Extract the (X, Y) coordinate from the center of the cell holding the provided text.  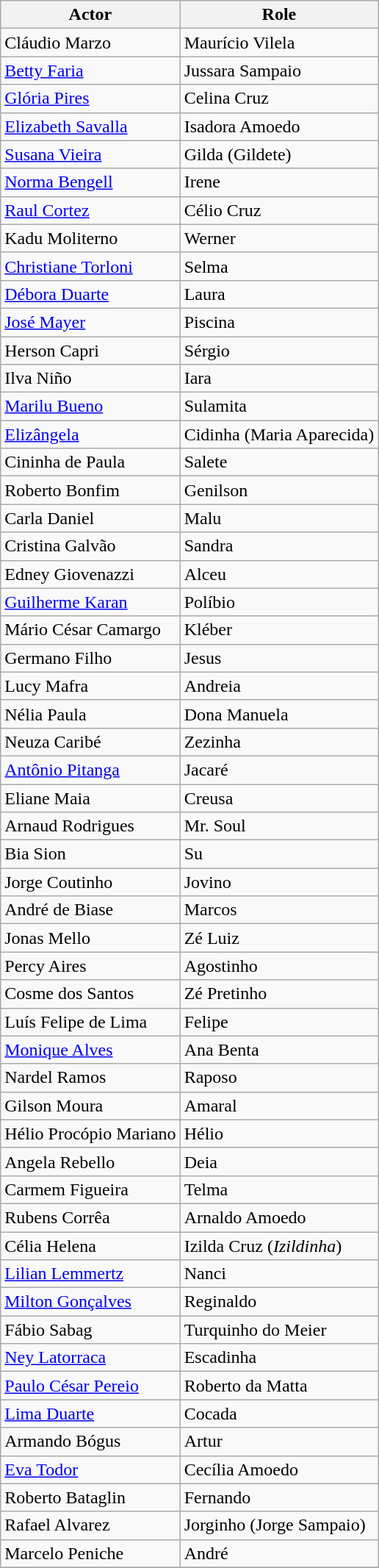
Cláudio Marzo (90, 43)
Sérgio (279, 351)
Edney Giovenazzi (90, 574)
Monique Alves (90, 1050)
Neuza Caribé (90, 742)
Nélia Paula (90, 714)
Roberto da Matta (279, 1386)
Nardel Ramos (90, 1078)
Cecília Amoedo (279, 1469)
Cocada (279, 1414)
Reginaldo (279, 1302)
Salete (279, 462)
Actor (90, 15)
Bia Sion (90, 854)
Role (279, 15)
Su (279, 854)
Gilson Moura (90, 1106)
Rafael Alvarez (90, 1525)
Malu (279, 518)
Débora Duarte (90, 294)
Selma (279, 266)
Lilian Lemmertz (90, 1274)
Sandra (279, 546)
Kléber (279, 630)
Carmem Figueira (90, 1189)
Fernando (279, 1497)
Christiane Torloni (90, 266)
Cidinha (Maria Aparecida) (279, 434)
Alceu (279, 574)
Jacaré (279, 770)
Roberto Bataglin (90, 1497)
Laura (279, 294)
Ilva Niño (90, 379)
Mário César Camargo (90, 630)
Ney Latorraca (90, 1358)
Turquinho do Meier (279, 1330)
Zezinha (279, 742)
Genilson (279, 490)
Milton Gonçalves (90, 1302)
Hélio Procópio Mariano (90, 1134)
Jorge Coutinho (90, 882)
Hélio (279, 1134)
Glória Pires (90, 99)
Antônio Pitanga (90, 770)
Kadu Moliterno (90, 238)
Arnaldo Amoedo (279, 1217)
Luís Felipe de Lima (90, 1022)
Werner (279, 238)
Iara (279, 379)
Dona Manuela (279, 714)
Raposo (279, 1078)
Eva Todor (90, 1469)
Célio Cruz (279, 210)
Célia Helena (90, 1246)
Artur (279, 1442)
Marcelo Peniche (90, 1553)
Raul Cortez (90, 210)
Escadinha (279, 1358)
Eliane Maia (90, 798)
André (279, 1553)
Carla Daniel (90, 518)
Marcos (279, 910)
Jorginho (Jorge Sampaio) (279, 1525)
José Mayer (90, 322)
Arnaud Rodrigues (90, 826)
Paulo César Pereio (90, 1386)
Germano Filho (90, 658)
Elizângela (90, 434)
Susana Vieira (90, 154)
Armando Bógus (90, 1442)
Felipe (279, 1022)
Irene (279, 182)
Cosme dos Santos (90, 994)
Angela Rebello (90, 1161)
Gilda (Gildete) (279, 154)
Izilda Cruz (Izildinha) (279, 1246)
Deia (279, 1161)
Guilherme Karan (90, 602)
Mr. Soul (279, 826)
Celina Cruz (279, 99)
André de Biase (90, 910)
Sulamita (279, 407)
Ana Benta (279, 1050)
Jovino (279, 882)
Andreia (279, 686)
Zé Pretinho (279, 994)
Percy Aires (90, 966)
Agostinho (279, 966)
Creusa (279, 798)
Amaral (279, 1106)
Cininha de Paula (90, 462)
Jesus (279, 658)
Cristina Galvão (90, 546)
Fábio Sabag (90, 1330)
Nanci (279, 1274)
Herson Capri (90, 351)
Marilu Bueno (90, 407)
Isadora Amoedo (279, 126)
Lucy Mafra (90, 686)
Rubens Corrêa (90, 1217)
Jussara Sampaio (279, 71)
Norma Bengell (90, 182)
Jonas Mello (90, 938)
Políbio (279, 602)
Telma (279, 1189)
Lima Duarte (90, 1414)
Betty Faria (90, 71)
Roberto Bonfim (90, 490)
Piscina (279, 322)
Maurício Vilela (279, 43)
Zé Luiz (279, 938)
Elizabeth Savalla (90, 126)
